Provide the (x, y) coordinate of the cell's center where the given text is located.  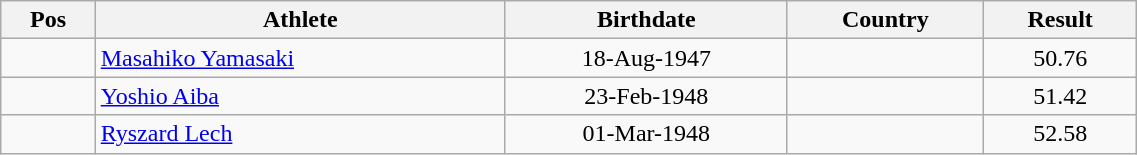
18-Aug-1947 (646, 58)
Pos (48, 20)
01-Mar-1948 (646, 134)
Masahiko Yamasaki (300, 58)
50.76 (1060, 58)
52.58 (1060, 134)
23-Feb-1948 (646, 96)
51.42 (1060, 96)
Result (1060, 20)
Ryszard Lech (300, 134)
Birthdate (646, 20)
Country (885, 20)
Athlete (300, 20)
Yoshio Aiba (300, 96)
